Output the (x, y) coordinate of the center of the cell containing the given text.  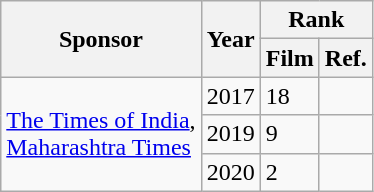
9 (290, 134)
2019 (230, 134)
18 (290, 96)
2 (290, 172)
Year (230, 39)
The Times of India,Maharashtra Times (101, 134)
Film (290, 58)
Sponsor (101, 39)
2020 (230, 172)
Rank (316, 20)
2017 (230, 96)
Ref. (346, 58)
